From the cell containing the given text, extract its center point as (X, Y) coordinate. 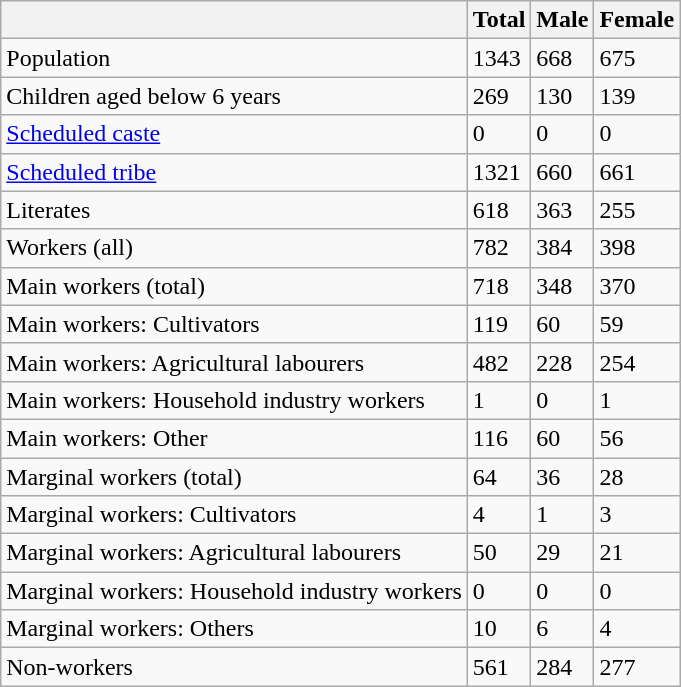
1321 (499, 172)
56 (637, 438)
1343 (499, 58)
Marginal workers (total) (234, 477)
64 (499, 477)
660 (562, 172)
Marginal workers: Cultivators (234, 515)
Main workers: Agricultural labourers (234, 362)
255 (637, 210)
116 (499, 438)
277 (637, 667)
Scheduled caste (234, 134)
348 (562, 286)
28 (637, 477)
561 (499, 667)
Scheduled tribe (234, 172)
50 (499, 553)
3 (637, 515)
618 (499, 210)
36 (562, 477)
Literates (234, 210)
363 (562, 210)
29 (562, 553)
Children aged below 6 years (234, 96)
675 (637, 58)
Main workers: Other (234, 438)
661 (637, 172)
Workers (all) (234, 248)
10 (499, 629)
Marginal workers: Others (234, 629)
Population (234, 58)
139 (637, 96)
398 (637, 248)
370 (637, 286)
Female (637, 20)
Main workers (total) (234, 286)
Non-workers (234, 667)
119 (499, 324)
21 (637, 553)
Marginal workers: Household industry workers (234, 591)
668 (562, 58)
228 (562, 362)
Total (499, 20)
Main workers: Household industry workers (234, 400)
384 (562, 248)
6 (562, 629)
Main workers: Cultivators (234, 324)
Male (562, 20)
482 (499, 362)
59 (637, 324)
130 (562, 96)
Marginal workers: Agricultural labourers (234, 553)
269 (499, 96)
254 (637, 362)
284 (562, 667)
718 (499, 286)
782 (499, 248)
